Identify which cell holds the provided text, then report its (x, y) central coordinate. 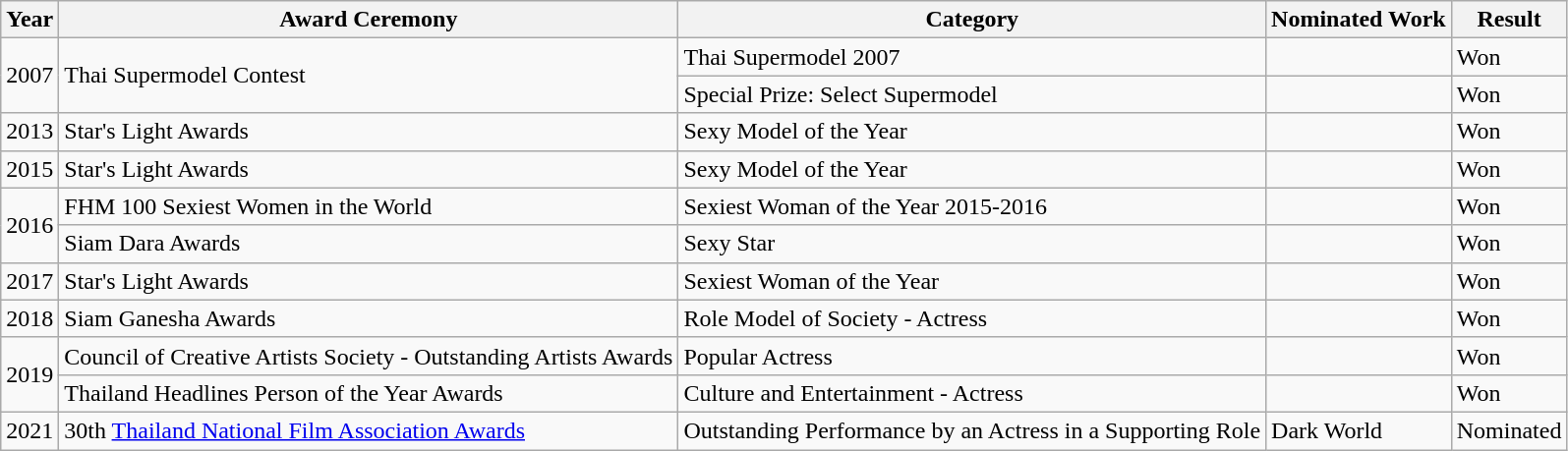
2019 (29, 374)
2021 (29, 430)
Special Prize: Select Supermodel (972, 94)
Culture and Entertainment - Actress (972, 393)
Council of Creative Artists Society - Outstanding Artists Awards (369, 356)
2017 (29, 281)
Nominated Work (1359, 20)
2016 (29, 225)
Role Model of Society - Actress (972, 318)
Siam Dara Awards (369, 244)
Siam Ganesha Awards (369, 318)
Sexiest Woman of the Year (972, 281)
FHM 100 Sexiest Women in the World (369, 206)
2018 (29, 318)
Nominated (1509, 430)
Award Ceremony (369, 20)
30th Thailand National Film Association Awards (369, 430)
Thailand Headlines Person of the Year Awards (369, 393)
2015 (29, 169)
2013 (29, 132)
Year (29, 20)
Category (972, 20)
Dark World (1359, 430)
Thai Supermodel Contest (369, 76)
Thai Supermodel 2007 (972, 57)
Outstanding Performance by an Actress in a Supporting Role (972, 430)
Sexiest Woman of the Year 2015-2016 (972, 206)
Result (1509, 20)
2007 (29, 76)
Popular Actress (972, 356)
Sexy Star (972, 244)
